Detect which cell encompasses the target text, then output its [X, Y] center coordinate. 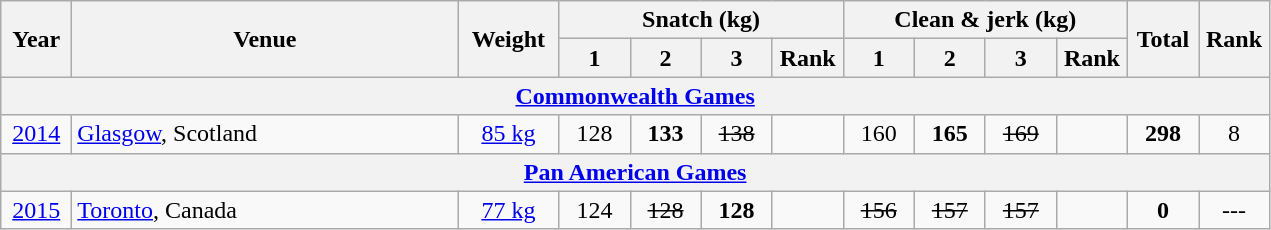
133 [666, 134]
2015 [36, 210]
77 kg [508, 210]
169 [1020, 134]
Venue [265, 39]
0 [1162, 210]
Year [36, 39]
160 [878, 134]
Weight [508, 39]
138 [736, 134]
Clean & jerk (kg) [985, 20]
2014 [36, 134]
Pan American Games [636, 172]
Toronto, Canada [265, 210]
165 [950, 134]
156 [878, 210]
85 kg [508, 134]
8 [1234, 134]
Commonwealth Games [636, 96]
--- [1234, 210]
Glasgow, Scotland [265, 134]
124 [594, 210]
298 [1162, 134]
Total [1162, 39]
Snatch (kg) [701, 20]
